Detect which cell encompasses the target text, then output its [x, y] center coordinate. 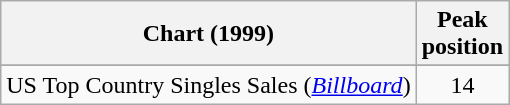
14 [462, 85]
Chart (1999) [208, 34]
US Top Country Singles Sales (Billboard) [208, 85]
Peakposition [462, 34]
